Identify which cell holds the provided text, then report its (X, Y) central coordinate. 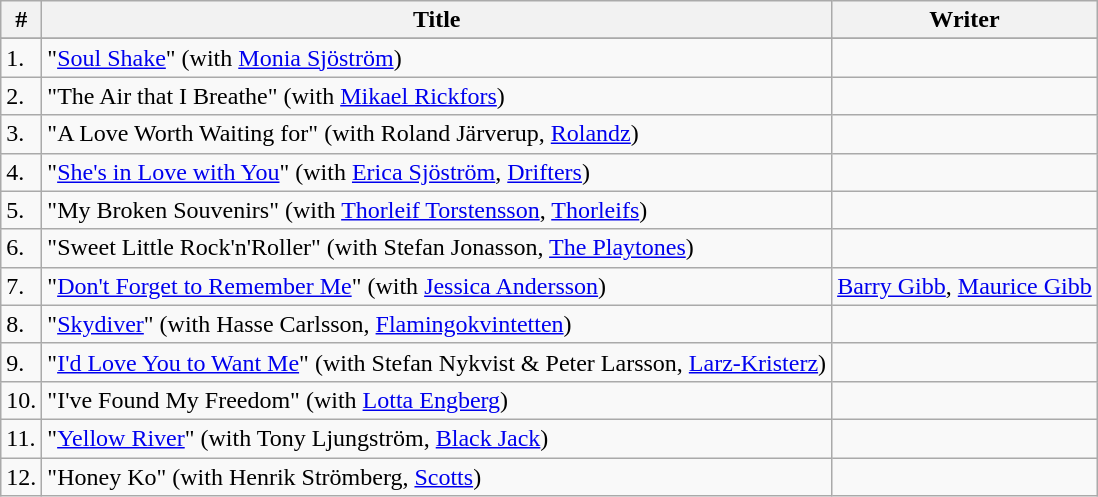
11. (22, 438)
"Yellow River" (with Tony Ljungström, Black Jack) (437, 438)
5. (22, 210)
"Soul Shake" (with Monia Sjöström) (437, 58)
9. (22, 362)
"She's in Love with You" (with Erica Sjöström, Drifters) (437, 172)
"Don't Forget to Remember Me" (with Jessica Andersson) (437, 286)
12. (22, 477)
3. (22, 134)
8. (22, 324)
"Skydiver" (with Hasse Carlsson, Flamingokvintetten) (437, 324)
"I'd Love You to Want Me" (with Stefan Nykvist & Peter Larsson, Larz-Kristerz) (437, 362)
Title (437, 20)
1. (22, 58)
10. (22, 400)
4. (22, 172)
"I've Found My Freedom" (with Lotta Engberg) (437, 400)
"My Broken Souvenirs" (with Thorleif Torstensson, Thorleifs) (437, 210)
6. (22, 248)
# (22, 20)
"A Love Worth Waiting for" (with Roland Järverup, Rolandz) (437, 134)
Barry Gibb, Maurice Gibb (965, 286)
2. (22, 96)
Writer (965, 20)
"Sweet Little Rock'n'Roller" (with Stefan Jonasson, The Playtones) (437, 248)
"Honey Ko" (with Henrik Strömberg, Scotts) (437, 477)
7. (22, 286)
"The Air that I Breathe" (with Mikael Rickfors) (437, 96)
